Output the [X, Y] coordinate of the center of the cell containing the given text.  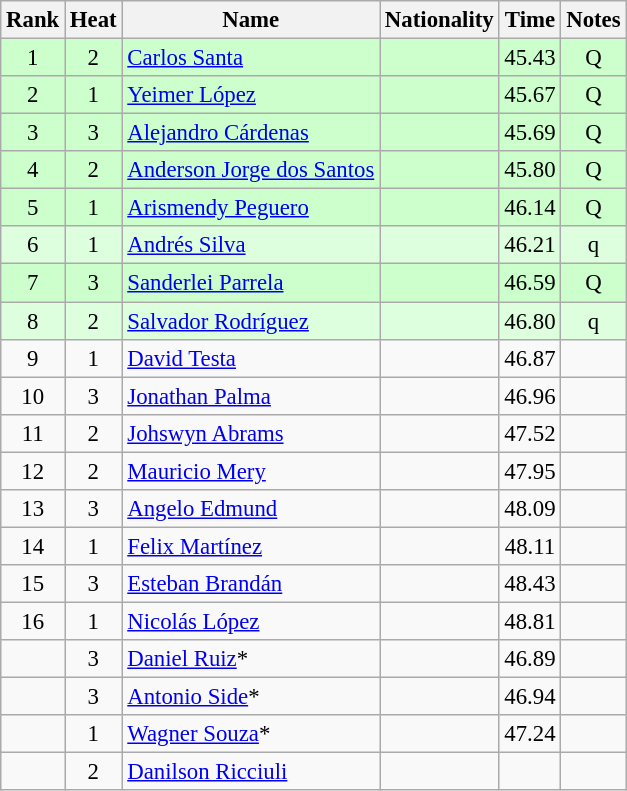
46.96 [530, 396]
Rank [33, 20]
46.94 [530, 697]
8 [33, 321]
Jonathan Palma [251, 396]
15 [33, 584]
Yeimer López [251, 95]
46.21 [530, 245]
45.80 [530, 170]
6 [33, 245]
4 [33, 170]
Carlos Santa [251, 58]
Heat [94, 20]
Daniel Ruiz* [251, 659]
5 [33, 208]
16 [33, 621]
45.69 [530, 133]
47.24 [530, 734]
Angelo Edmund [251, 509]
46.59 [530, 283]
Esteban Brandán [251, 584]
Mauricio Mery [251, 471]
47.52 [530, 433]
13 [33, 509]
46.89 [530, 659]
Felix Martínez [251, 546]
Danilson Ricciuli [251, 772]
46.80 [530, 321]
Antonio Side* [251, 697]
45.67 [530, 95]
9 [33, 358]
11 [33, 433]
48.43 [530, 584]
Nicolás López [251, 621]
Sanderlei Parrela [251, 283]
Salvador Rodríguez [251, 321]
10 [33, 396]
Alejandro Cárdenas [251, 133]
12 [33, 471]
Time [530, 20]
Johswyn Abrams [251, 433]
48.11 [530, 546]
Wagner Souza* [251, 734]
46.14 [530, 208]
Notes [594, 20]
45.43 [530, 58]
14 [33, 546]
46.87 [530, 358]
47.95 [530, 471]
Andrés Silva [251, 245]
48.81 [530, 621]
David Testa [251, 358]
48.09 [530, 509]
Name [251, 20]
Nationality [440, 20]
Anderson Jorge dos Santos [251, 170]
Arismendy Peguero [251, 208]
7 [33, 283]
